Detect which cell encompasses the target text, then output its [x, y] center coordinate. 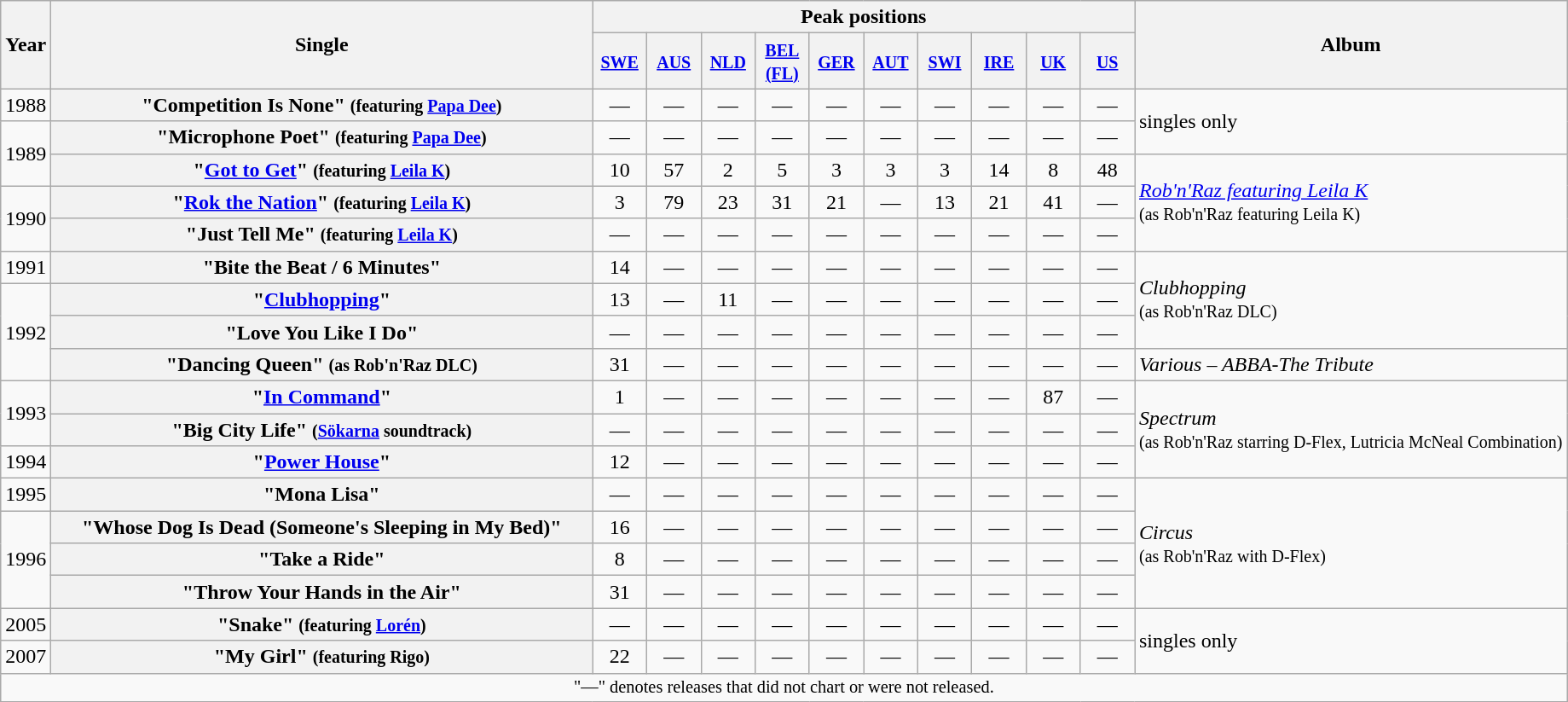
BEL(FL) [783, 61]
2 [728, 170]
Peak positions [864, 17]
"Got to Get" (featuring Leila K) [322, 170]
"Mona Lisa" [322, 495]
Various – ABBA-The Tribute [1351, 364]
"Clubhopping" [322, 299]
"Power House" [322, 462]
"Whose Dog Is Dead (Someone's Sleeping in My Bed)" [322, 527]
22 [620, 657]
NLD [728, 61]
"In Command" [322, 397]
1992 [26, 332]
UK [1053, 61]
48 [1108, 170]
"Snake" (featuring Lorén) [322, 624]
23 [728, 202]
"Rok the Nation" (featuring Leila K) [322, 202]
"Take a Ride" [322, 560]
Clubhopping(as Rob'n'Raz DLC) [1351, 299]
"Microphone Poet" (featuring Papa Dee) [322, 137]
"Competition Is None" (featuring Papa Dee) [322, 105]
Spectrum(as Rob'n'Raz starring D-Flex, Lutricia McNeal Combination) [1351, 429]
1989 [26, 154]
1995 [26, 495]
1996 [26, 560]
"Just Tell Me" (featuring Leila K) [322, 235]
2007 [26, 657]
IRE [999, 61]
1994 [26, 462]
1990 [26, 218]
"Dancing Queen" (as Rob'n'Raz DLC) [322, 364]
1988 [26, 105]
57 [674, 170]
79 [674, 202]
US [1108, 61]
"Throw Your Hands in the Air" [322, 592]
41 [1053, 202]
12 [620, 462]
SWI [945, 61]
16 [620, 527]
5 [783, 170]
1 [620, 397]
GER [836, 61]
87 [1053, 397]
"Big City Life" (Sökarna soundtrack) [322, 429]
1991 [26, 267]
"Love You Like I Do" [322, 332]
"—" denotes releases that did not chart or were not released. [784, 687]
"My Girl" (featuring Rigo) [322, 657]
11 [728, 299]
Year [26, 44]
AUT [891, 61]
Single [322, 44]
Circus(as Rob'n'Raz with D-Flex) [1351, 543]
"Bite the Beat / 6 Minutes" [322, 267]
1993 [26, 413]
2005 [26, 624]
AUS [674, 61]
Album [1351, 44]
Rob'n'Raz featuring Leila K(as Rob'n'Raz featuring Leila K) [1351, 202]
SWE [620, 61]
10 [620, 170]
